Locate the cell with the specified text and output its (X, Y) center coordinate. 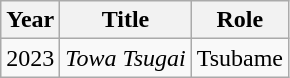
Tsubame (240, 58)
Role (240, 20)
2023 (30, 58)
Title (126, 20)
Towa Tsugai (126, 58)
Year (30, 20)
